Locate the cell with the specified text and output its (X, Y) center coordinate. 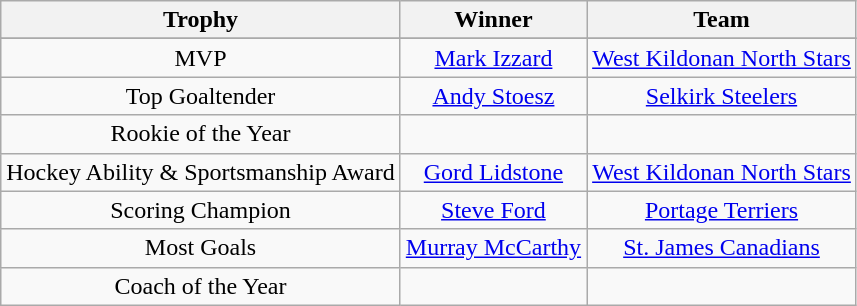
Gord Lidstone (493, 172)
Team (722, 20)
Hockey Ability & Sportsmanship Award (201, 172)
Trophy (201, 20)
Top Goaltender (201, 96)
Selkirk Steelers (722, 96)
Winner (493, 20)
Andy Stoesz (493, 96)
Steve Ford (493, 210)
Coach of the Year (201, 286)
Murray McCarthy (493, 248)
MVP (201, 58)
Portage Terriers (722, 210)
Most Goals (201, 248)
Scoring Champion (201, 210)
St. James Canadians (722, 248)
Rookie of the Year (201, 134)
Mark Izzard (493, 58)
